Identify which cell holds the provided text, then report its [X, Y] central coordinate. 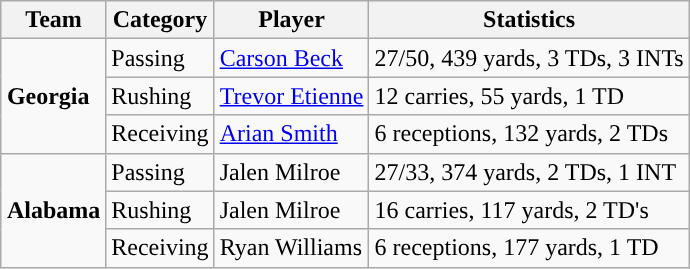
Georgia [53, 96]
Arian Smith [292, 134]
Player [292, 20]
12 carries, 55 yards, 1 TD [529, 96]
27/33, 374 yards, 2 TDs, 1 INT [529, 172]
Statistics [529, 20]
Trevor Etienne [292, 96]
Carson Beck [292, 58]
6 receptions, 177 yards, 1 TD [529, 248]
6 receptions, 132 yards, 2 TDs [529, 134]
27/50, 439 yards, 3 TDs, 3 INTs [529, 58]
Category [160, 20]
Team [53, 20]
Ryan Williams [292, 248]
Alabama [53, 210]
16 carries, 117 yards, 2 TD's [529, 210]
